From the cell containing the given text, extract its center point as [X, Y] coordinate. 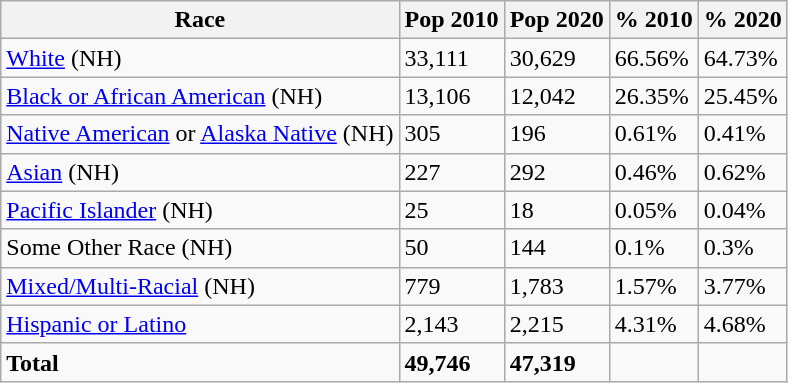
2,215 [556, 324]
0.05% [654, 210]
Black or African American (NH) [200, 96]
0.1% [654, 248]
25.45% [742, 96]
0.41% [742, 134]
2,143 [452, 324]
Asian (NH) [200, 172]
Mixed/Multi-Racial (NH) [200, 286]
3.77% [742, 286]
47,319 [556, 362]
Pop 2010 [452, 20]
49,746 [452, 362]
0.46% [654, 172]
26.35% [654, 96]
144 [556, 248]
1.57% [654, 286]
25 [452, 210]
% 2010 [654, 20]
1,783 [556, 286]
4.31% [654, 324]
Race [200, 20]
Pop 2020 [556, 20]
0.62% [742, 172]
Some Other Race (NH) [200, 248]
13,106 [452, 96]
White (NH) [200, 58]
779 [452, 286]
4.68% [742, 324]
12,042 [556, 96]
Native American or Alaska Native (NH) [200, 134]
227 [452, 172]
Pacific Islander (NH) [200, 210]
Hispanic or Latino [200, 324]
50 [452, 248]
305 [452, 134]
33,111 [452, 58]
Total [200, 362]
196 [556, 134]
64.73% [742, 58]
30,629 [556, 58]
18 [556, 210]
0.3% [742, 248]
66.56% [654, 58]
0.04% [742, 210]
% 2020 [742, 20]
0.61% [654, 134]
292 [556, 172]
